Pinpoint the cell where the given text exists, returning its [x, y] midpoint coordinate. 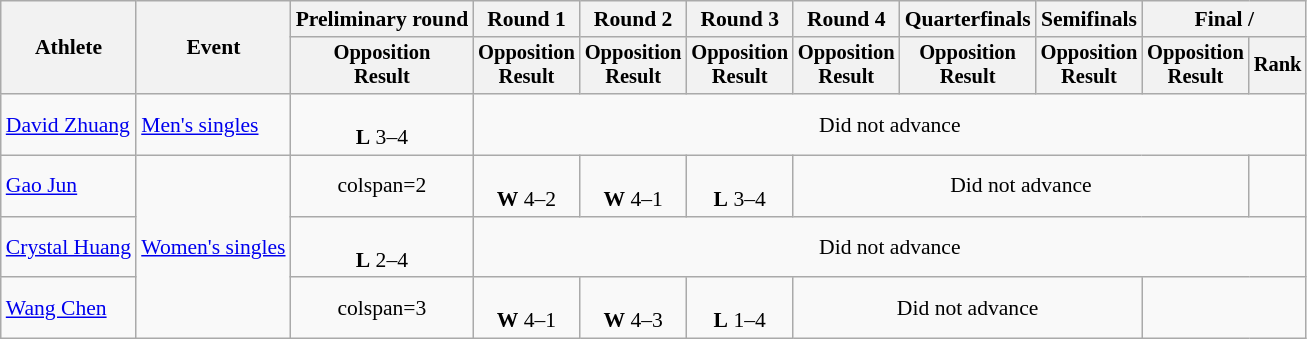
Wang Chen [68, 308]
L 2–4 [382, 248]
Semifinals [1090, 19]
Men's singles [213, 124]
Preliminary round [382, 19]
Quarterfinals [968, 19]
Round 3 [740, 19]
Round 2 [634, 19]
L 1–4 [740, 308]
Final / [1224, 19]
Round 1 [526, 19]
colspan=3 [382, 308]
David Zhuang [68, 124]
colspan=2 [382, 186]
Gao Jun [68, 186]
Rank [1278, 66]
Round 4 [846, 19]
Event [213, 48]
Crystal Huang [68, 248]
W 4–2 [526, 186]
Athlete [68, 48]
Women's singles [213, 248]
W 4–3 [634, 308]
